Output the (X, Y) coordinate of the center of the cell containing the given text.  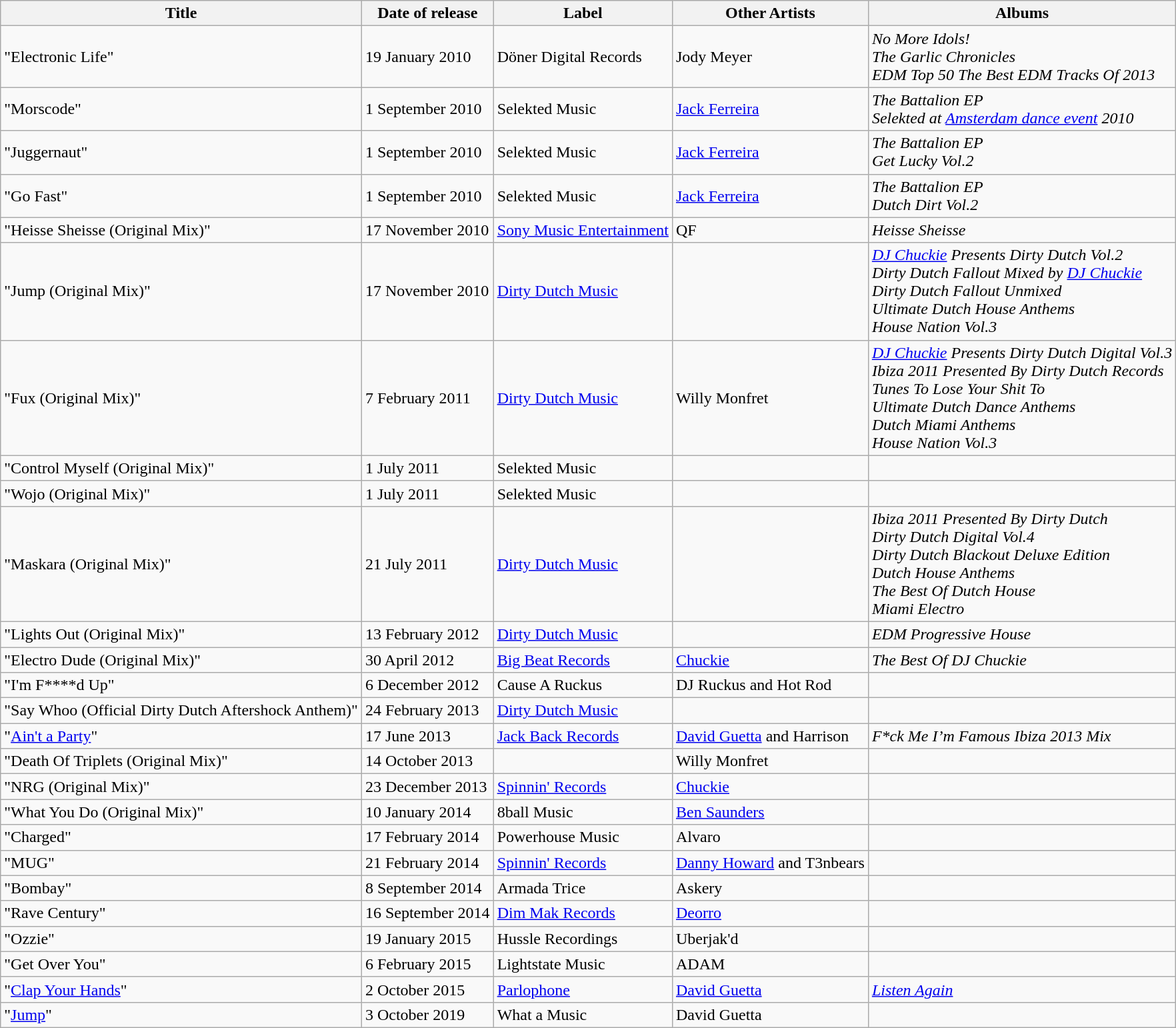
6 December 2012 (427, 685)
Sony Music Entertainment (583, 230)
"Charged" (181, 837)
"Lights Out (Original Mix)" (181, 634)
Date of release (427, 13)
"Rave Century" (181, 913)
Jody Meyer (770, 57)
Lightstate Music (583, 964)
What a Music (583, 1015)
"Electro Dude (Original Mix)" (181, 659)
7 February 2011 (427, 397)
Armada Trice (583, 888)
17 February 2014 (427, 837)
16 September 2014 (427, 913)
2 October 2015 (427, 989)
No More Idols!The Garlic ChroniclesEDM Top 50 The Best EDM Tracks Of 2013 (1021, 57)
"Juggernaut" (181, 152)
Big Beat Records (583, 659)
Cause A Ruckus (583, 685)
"Heisse Sheisse (Original Mix)" (181, 230)
"Jump (Original Mix)" (181, 291)
21 July 2011 (427, 564)
"Clap Your Hands" (181, 989)
Deorro (770, 913)
F*ck Me I’m Famous Ibiza 2013 Mix (1021, 736)
Other Artists (770, 13)
Parlophone (583, 989)
13 February 2012 (427, 634)
Title (181, 13)
"Go Fast" (181, 196)
The Best Of DJ Chuckie (1021, 659)
"Ozzie" (181, 939)
19 January 2010 (427, 57)
"I'm F****d Up" (181, 685)
6 February 2015 (427, 964)
Ben Saunders (770, 812)
"Death Of Triplets (Original Mix)" (181, 761)
Hussle Recordings (583, 939)
The Battalion EPDutch Dirt Vol.2 (1021, 196)
3 October 2019 (427, 1015)
23 December 2013 (427, 787)
Alvaro (770, 837)
Label (583, 13)
"Get Over You" (181, 964)
10 January 2014 (427, 812)
"MUG" (181, 863)
"Say Whoo (Official Dirty Dutch Aftershock Anthem)" (181, 711)
Jack Back Records (583, 736)
Albums (1021, 13)
8 September 2014 (427, 888)
30 April 2012 (427, 659)
Powerhouse Music (583, 837)
Danny Howard and T3nbears (770, 863)
ADAM (770, 964)
19 January 2015 (427, 939)
The Battalion EPGet Lucky Vol.2 (1021, 152)
8ball Music (583, 812)
Uberjak'd (770, 939)
"What You Do (Original Mix)" (181, 812)
14 October 2013 (427, 761)
Askery (770, 888)
DJ Ruckus and Hot Rod (770, 685)
"Maskara (Original Mix)" (181, 564)
"Jump" (181, 1015)
"Ain't a Party" (181, 736)
"Control Myself (Original Mix)" (181, 468)
Listen Again (1021, 989)
"Electronic Life" (181, 57)
Döner Digital Records (583, 57)
21 February 2014 (427, 863)
17 June 2013 (427, 736)
"Fux (Original Mix)" (181, 397)
QF (770, 230)
Heisse Sheisse (1021, 230)
"Wojo (Original Mix)" (181, 493)
"Morscode" (181, 109)
EDM Progressive House (1021, 634)
24 February 2013 (427, 711)
Dim Mak Records (583, 913)
DJ Chuckie Presents Dirty Dutch Vol.2Dirty Dutch Fallout Mixed by DJ ChuckieDirty Dutch Fallout UnmixedUltimate Dutch House AnthemsHouse Nation Vol.3 (1021, 291)
David Guetta and Harrison (770, 736)
"NRG (Original Mix)" (181, 787)
The Battalion EPSelekted at Amsterdam dance event 2010 (1021, 109)
"Bombay" (181, 888)
